For the text-containing cell, return its midpoint in [x, y] coordinate format. 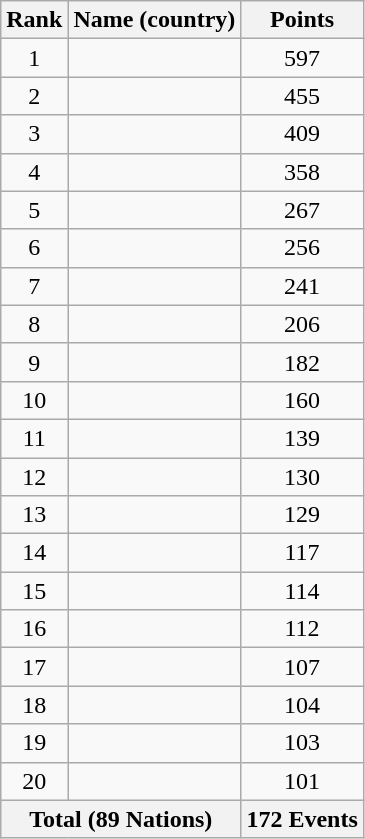
1 [34, 58]
101 [302, 781]
Name (country) [154, 20]
Points [302, 20]
358 [302, 172]
5 [34, 210]
8 [34, 324]
14 [34, 553]
11 [34, 438]
114 [302, 591]
256 [302, 248]
18 [34, 705]
129 [302, 515]
139 [302, 438]
107 [302, 667]
13 [34, 515]
117 [302, 553]
130 [302, 477]
7 [34, 286]
3 [34, 134]
409 [302, 134]
2 [34, 96]
Total (89 Nations) [121, 819]
103 [302, 743]
19 [34, 743]
160 [302, 400]
4 [34, 172]
455 [302, 96]
10 [34, 400]
206 [302, 324]
20 [34, 781]
267 [302, 210]
15 [34, 591]
12 [34, 477]
182 [302, 362]
241 [302, 286]
17 [34, 667]
104 [302, 705]
16 [34, 629]
Rank [34, 20]
597 [302, 58]
172 Events [302, 819]
112 [302, 629]
6 [34, 248]
9 [34, 362]
